Detect which cell encompasses the target text, then output its [X, Y] center coordinate. 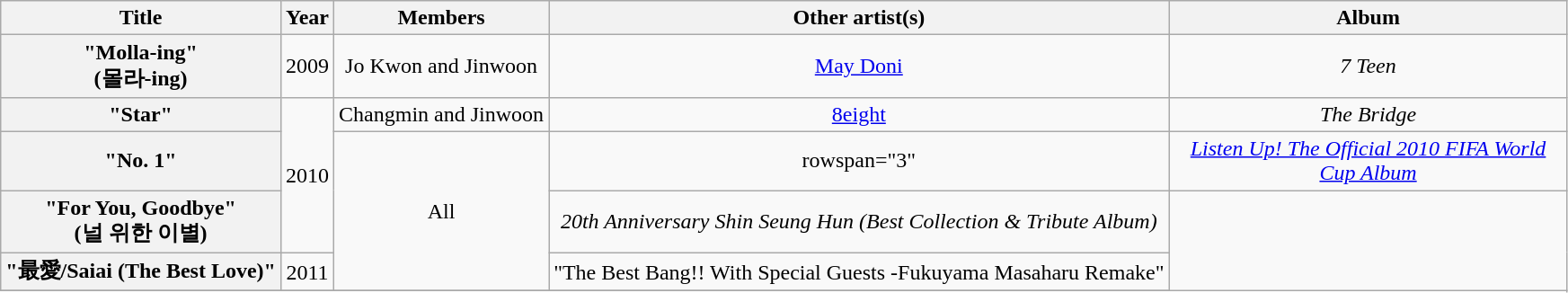
May Doni [859, 67]
Year [307, 18]
7 Teen [1368, 67]
"No. 1" [141, 160]
8eight [859, 114]
"The Best Bang!! With Special Guests -Fukuyama Masaharu Remake" [859, 271]
Members [442, 18]
rowspan="3" [859, 160]
Album [1368, 18]
Other artist(s) [859, 18]
"For You, Goodbye"(널 위한 이별) [141, 222]
Changmin and Jinwoon [442, 114]
"Molla-ing"(몰라-ing) [141, 67]
Jo Kwon and Jinwoon [442, 67]
2009 [307, 67]
Title [141, 18]
20th Anniversary Shin Seung Hun (Best Collection & Tribute Album) [859, 222]
Listen Up! The Official 2010 FIFA World Cup Album [1368, 160]
The Bridge [1368, 114]
All [442, 210]
2010 [307, 174]
"最愛/Saiai (The Best Love)" [141, 271]
2011 [307, 271]
"Star" [141, 114]
